Capture the cell that displays the provided text and extract its (X, Y) central coordinate. 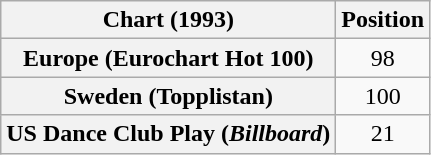
Sweden (Topplistan) (168, 96)
Europe (Eurochart Hot 100) (168, 58)
21 (383, 134)
Chart (1993) (168, 20)
100 (383, 96)
98 (383, 58)
Position (383, 20)
US Dance Club Play (Billboard) (168, 134)
